Return the [X, Y] coordinate for the center point of the cell that contains the specified text.  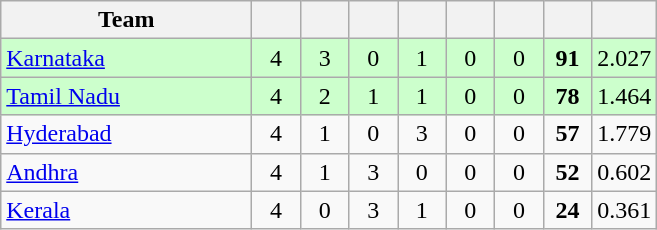
0.361 [624, 210]
Andhra [126, 172]
2.027 [624, 58]
0.602 [624, 172]
1.464 [624, 96]
91 [568, 58]
57 [568, 134]
78 [568, 96]
52 [568, 172]
1.779 [624, 134]
Karnataka [126, 58]
Team [126, 20]
Kerala [126, 210]
24 [568, 210]
2 [324, 96]
Hyderabad [126, 134]
Tamil Nadu [126, 96]
